Provide the [x, y] coordinate of the cell's center where the given text is located.  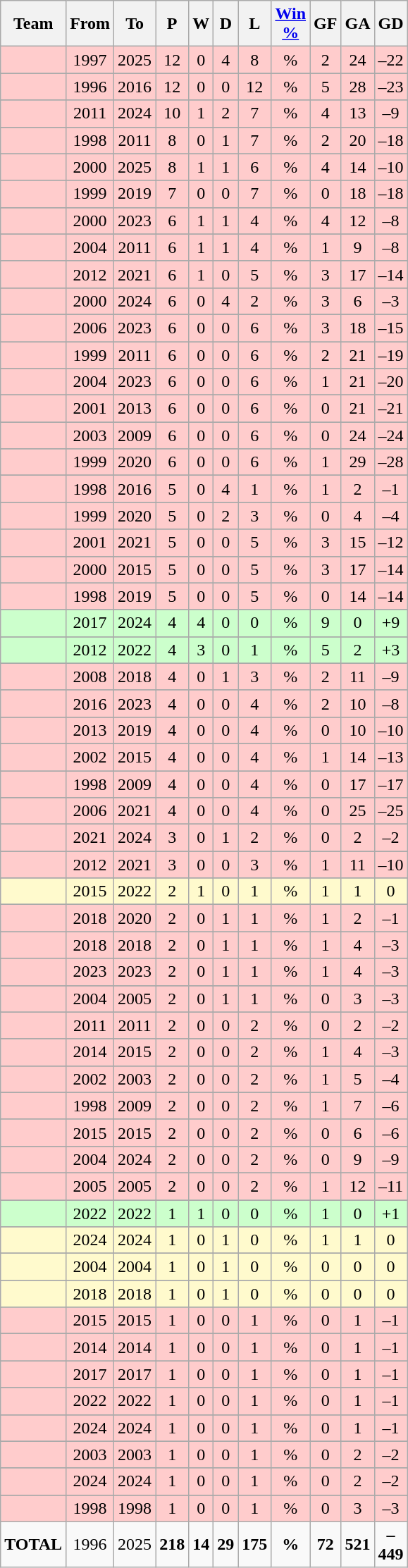
13 [358, 113]
+1 [390, 1213]
To [135, 24]
Team [34, 24]
P [172, 24]
–20 [390, 382]
–21 [390, 409]
D [225, 24]
25 [358, 811]
521 [358, 1545]
15 [358, 543]
–15 [390, 328]
W [202, 24]
–24 [390, 436]
L [255, 24]
GD [390, 24]
–28 [390, 462]
–449 [390, 1545]
20 [358, 140]
TOTAL [34, 1545]
–22 [390, 60]
Win % [290, 24]
From [90, 24]
28 [358, 87]
1997 [90, 60]
–12 [390, 543]
–11 [390, 1186]
218 [172, 1545]
–19 [390, 354]
GA [358, 24]
–13 [390, 757]
–25 [390, 811]
+9 [390, 623]
72 [326, 1545]
+3 [390, 650]
175 [255, 1545]
–23 [390, 87]
2008 [90, 677]
GF [326, 24]
–17 [390, 784]
